For the text-containing cell, return its midpoint in (X, Y) coordinate format. 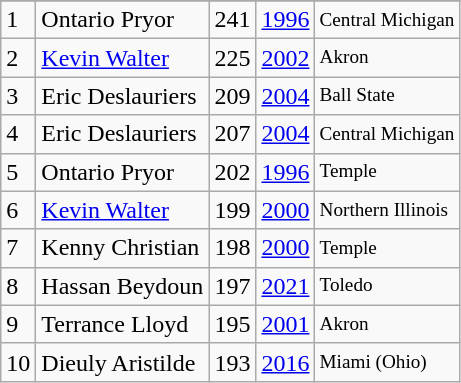
195 (232, 324)
202 (232, 172)
8 (18, 286)
Northern Illinois (387, 210)
Terrance Lloyd (122, 324)
197 (232, 286)
4 (18, 134)
241 (232, 20)
Ball State (387, 96)
10 (18, 362)
Miami (Ohio) (387, 362)
Hassan Beydoun (122, 286)
198 (232, 248)
2016 (286, 362)
9 (18, 324)
225 (232, 58)
3 (18, 96)
1 (18, 20)
2 (18, 58)
199 (232, 210)
2021 (286, 286)
5 (18, 172)
7 (18, 248)
6 (18, 210)
2002 (286, 58)
209 (232, 96)
2001 (286, 324)
207 (232, 134)
Kenny Christian (122, 248)
Dieuly Aristilde (122, 362)
193 (232, 362)
Toledo (387, 286)
